Extract the [X, Y] coordinate from the center of the cell holding the provided text.  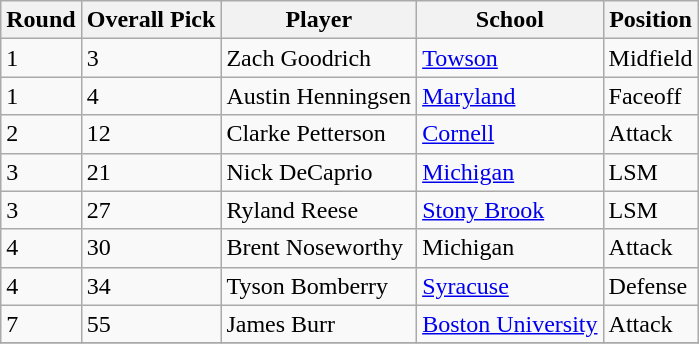
Ryland Reese [319, 210]
Towson [510, 58]
Tyson Bomberry [319, 286]
27 [151, 210]
Syracuse [510, 286]
James Burr [319, 324]
Stony Brook [510, 210]
Faceoff [650, 96]
Round [41, 20]
Position [650, 20]
Player [319, 20]
12 [151, 134]
30 [151, 248]
Boston University [510, 324]
21 [151, 172]
Nick DeCaprio [319, 172]
Cornell [510, 134]
Zach Goodrich [319, 58]
Midfield [650, 58]
Brent Noseworthy [319, 248]
7 [41, 324]
Overall Pick [151, 20]
Clarke Petterson [319, 134]
Defense [650, 286]
School [510, 20]
Maryland [510, 96]
Austin Henningsen [319, 96]
55 [151, 324]
2 [41, 134]
34 [151, 286]
